Extract the (X, Y) coordinate from the center of the cell holding the provided text.  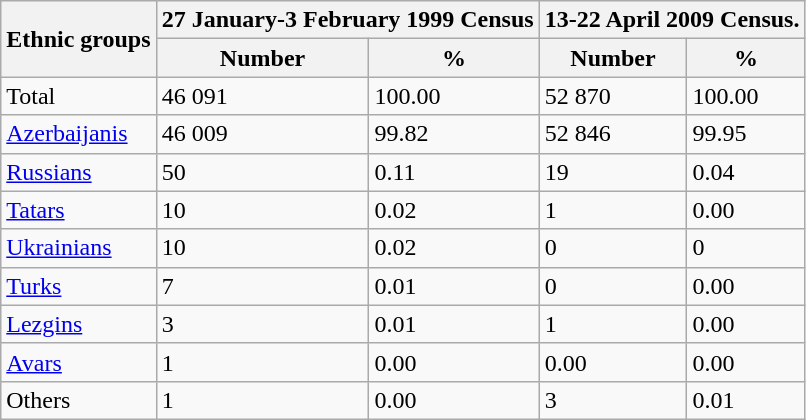
19 (613, 172)
Avars (78, 362)
Tatars (78, 210)
99.95 (746, 134)
Others (78, 400)
Total (78, 96)
Ukrainians (78, 248)
99.82 (454, 134)
Russians (78, 172)
50 (262, 172)
7 (262, 286)
46 091 (262, 96)
46 009 (262, 134)
0.11 (454, 172)
Lezgins (78, 324)
Azerbaijanis (78, 134)
52 846 (613, 134)
27 January-3 February 1999 Census (348, 20)
Turks (78, 286)
Ethnic groups (78, 39)
52 870 (613, 96)
0.04 (746, 172)
13-22 April 2009 Census. (672, 20)
